Search for the cell housing the specified text and yield its (X, Y) center coordinate. 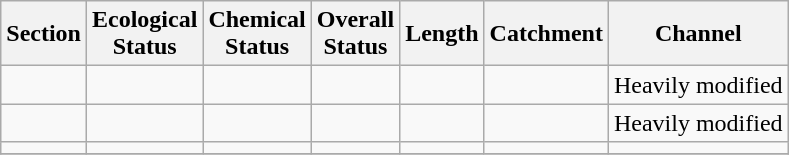
Channel (698, 34)
EcologicalStatus (144, 34)
OverallStatus (355, 34)
ChemicalStatus (257, 34)
Catchment (546, 34)
Section (44, 34)
Length (442, 34)
